Output the [x, y] coordinate of the center of the cell containing the given text.  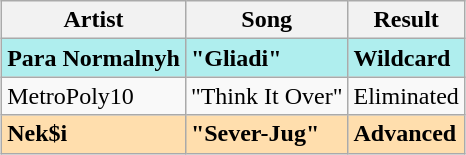
"Think It Over" [266, 96]
Artist [94, 20]
Wildcard [406, 58]
"Gliadi" [266, 58]
Song [266, 20]
Eliminated [406, 96]
"Sever-Jug" [266, 134]
Advanced [406, 134]
Result [406, 20]
Para Normalnyh [94, 58]
Nek$i [94, 134]
MetroPoly10 [94, 96]
